Provide the (x, y) coordinate of the cell's center where the given text is located.  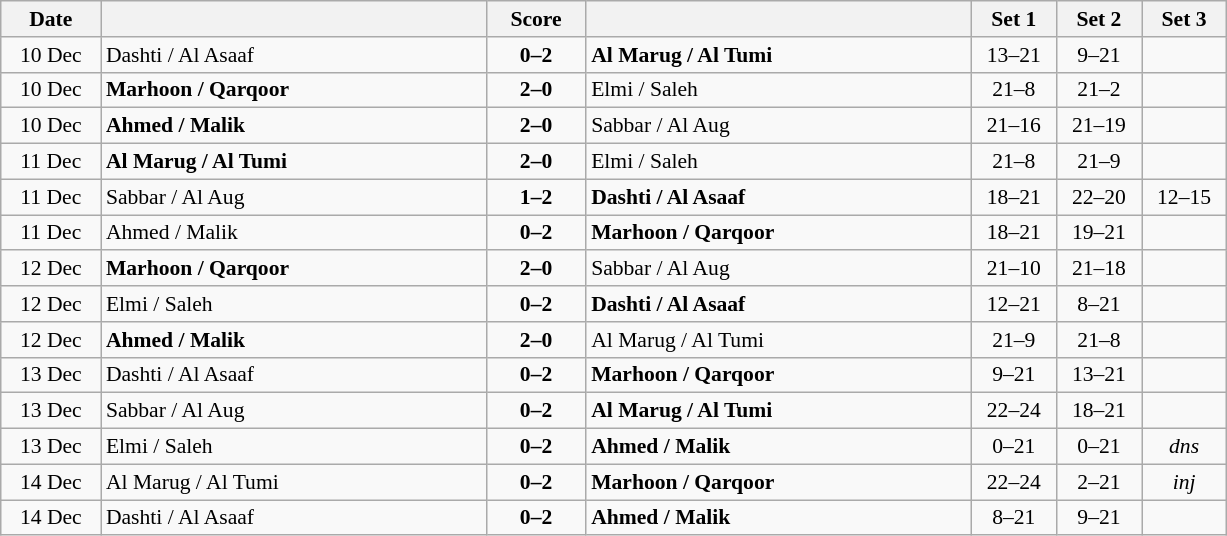
21–2 (1098, 90)
12–21 (1014, 304)
Date (51, 19)
21–16 (1014, 126)
inj (1184, 482)
22–20 (1098, 197)
Set 1 (1014, 19)
12–15 (1184, 197)
21–18 (1098, 269)
1–2 (536, 197)
21–19 (1098, 126)
19–21 (1098, 233)
Set 2 (1098, 19)
21–10 (1014, 269)
dns (1184, 447)
2–21 (1098, 482)
Set 3 (1184, 19)
Score (536, 19)
